Capture the cell that displays the provided text and extract its [x, y] central coordinate. 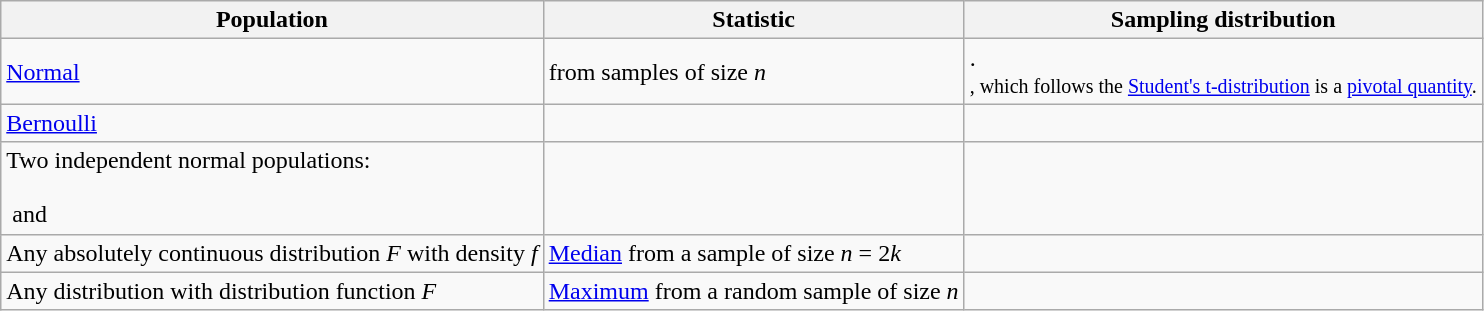
Sampling distribution [1223, 20]
Normal [272, 72]
Median from a sample of size n = 2k [754, 253]
Statistic [754, 20]
Bernoulli [272, 123]
., which follows the Student's t-distribution is a pivotal quantity. [1223, 72]
from samples of size n [754, 72]
Any distribution with distribution function F [272, 291]
Any absolutely continuous distribution F with density f [272, 253]
Population [272, 20]
Two independent normal populations: and [272, 188]
Maximum from a random sample of size n [754, 291]
